Return [X, Y] of the center of cell containing provided text 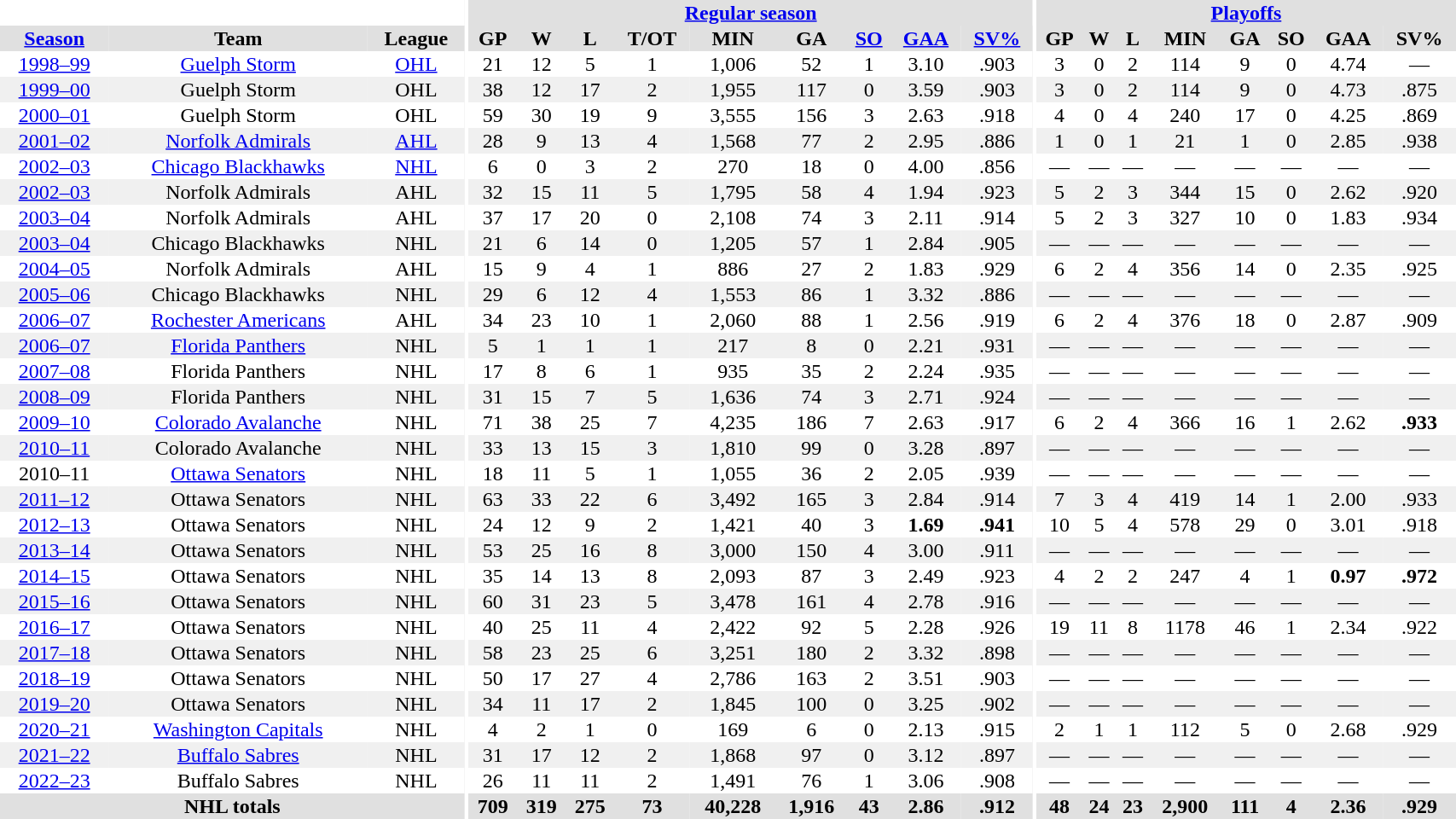
.856 [997, 166]
886 [734, 269]
4.73 [1348, 90]
1178 [1186, 627]
111 [1245, 806]
87 [812, 576]
28 [493, 141]
92 [812, 627]
2009–10 [55, 422]
Playoffs [1247, 13]
2,422 [734, 627]
4.00 [925, 166]
2.36 [1348, 806]
NHL totals [232, 806]
1,205 [734, 243]
2.95 [925, 141]
180 [812, 653]
2.11 [925, 218]
3,251 [734, 653]
356 [1186, 269]
1,055 [734, 473]
3.01 [1348, 525]
1998–99 [55, 64]
59 [493, 115]
T/OT [652, 38]
.922 [1419, 627]
.938 [1419, 141]
20 [590, 218]
53 [493, 550]
2.85 [1348, 141]
1,868 [734, 755]
52 [812, 64]
2016–17 [55, 627]
2022–23 [55, 781]
4.74 [1348, 64]
46 [1245, 627]
Season [55, 38]
2.34 [1348, 627]
.915 [997, 729]
.917 [997, 422]
3.06 [925, 781]
88 [812, 320]
.908 [997, 781]
419 [1186, 499]
36 [812, 473]
76 [812, 781]
60 [493, 601]
150 [812, 550]
2012–13 [55, 525]
77 [812, 141]
275 [590, 806]
2.28 [925, 627]
22 [590, 499]
2011–12 [55, 499]
117 [812, 90]
3,555 [734, 115]
Washington Capitals [238, 729]
2005–06 [55, 294]
.934 [1419, 218]
3.51 [925, 678]
.898 [997, 653]
48 [1059, 806]
1,568 [734, 141]
2.00 [1348, 499]
3,000 [734, 550]
1.94 [925, 192]
League [416, 38]
2.21 [925, 346]
0.97 [1348, 576]
1,795 [734, 192]
1.69 [925, 525]
112 [1186, 729]
99 [812, 448]
2008–09 [55, 397]
1,845 [734, 704]
2,060 [734, 320]
3.10 [925, 64]
.911 [997, 550]
366 [1186, 422]
.909 [1419, 320]
.931 [997, 346]
3.12 [925, 755]
71 [493, 422]
32 [493, 192]
344 [1186, 192]
1,553 [734, 294]
.941 [997, 525]
2017–18 [55, 653]
4.25 [1348, 115]
.875 [1419, 90]
2.87 [1348, 320]
.924 [997, 397]
1,421 [734, 525]
97 [812, 755]
57 [812, 243]
.905 [997, 243]
319 [541, 806]
3.00 [925, 550]
73 [652, 806]
2018–19 [55, 678]
3,478 [734, 601]
100 [812, 704]
1999–00 [55, 90]
63 [493, 499]
186 [812, 422]
2.71 [925, 397]
2,786 [734, 678]
3.28 [925, 448]
2013–14 [55, 550]
2.56 [925, 320]
.912 [997, 806]
2001–02 [55, 141]
2019–20 [55, 704]
1,955 [734, 90]
.972 [1419, 576]
.939 [997, 473]
2021–22 [55, 755]
30 [541, 115]
Rochester Americans [238, 320]
327 [1186, 218]
26 [493, 781]
2.78 [925, 601]
.926 [997, 627]
.925 [1419, 269]
2020–21 [55, 729]
578 [1186, 525]
2.05 [925, 473]
709 [493, 806]
50 [493, 678]
1,810 [734, 448]
.902 [997, 704]
37 [493, 218]
3,492 [734, 499]
240 [1186, 115]
2.13 [925, 729]
Regular season [751, 13]
4,235 [734, 422]
.919 [997, 320]
2,900 [1186, 806]
2.24 [925, 371]
3.59 [925, 90]
1,916 [812, 806]
1,006 [734, 64]
2015–16 [55, 601]
3.25 [925, 704]
169 [734, 729]
.920 [1419, 192]
163 [812, 678]
2.68 [1348, 729]
161 [812, 601]
43 [868, 806]
935 [734, 371]
.935 [997, 371]
376 [1186, 320]
2014–15 [55, 576]
247 [1186, 576]
Team [238, 38]
2.35 [1348, 269]
2,108 [734, 218]
2007–08 [55, 371]
.916 [997, 601]
2,093 [734, 576]
165 [812, 499]
217 [734, 346]
2000–01 [55, 115]
40,228 [734, 806]
156 [812, 115]
1,636 [734, 397]
86 [812, 294]
1,491 [734, 781]
270 [734, 166]
2.86 [925, 806]
.869 [1419, 115]
2004–05 [55, 269]
2.49 [925, 576]
